Find where the given text appears and provide that cell's center as [X, Y] coordinate. 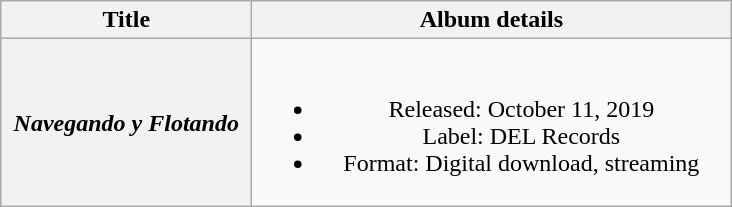
Title [126, 20]
Navegando y Flotando [126, 122]
Released: October 11, 2019Label: DEL RecordsFormat: Digital download, streaming [492, 122]
Album details [492, 20]
